For the text-containing cell, return its midpoint in (X, Y) coordinate format. 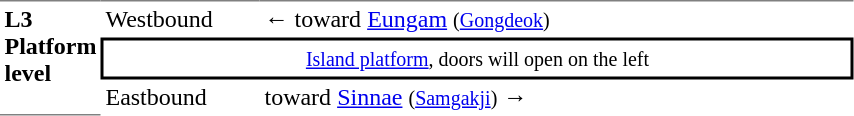
← toward Eungam (Gongdeok) (557, 19)
L3Platform level (50, 58)
Island platform, doors will open on the left (478, 59)
Westbound (180, 19)
Eastbound (180, 98)
toward Sinnae (Samgakji) → (557, 98)
